Find where the given text appears and provide that cell's center as [X, Y] coordinate. 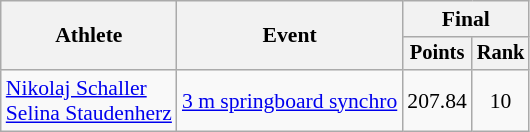
3 m springboard synchro [290, 100]
207.84 [436, 100]
Athlete [89, 36]
Rank [501, 54]
Event [290, 36]
10 [501, 100]
Nikolaj SchallerSelina Staudenherz [89, 100]
Points [436, 54]
Final [466, 19]
